Output the (x, y) coordinate of the center of the cell containing the given text.  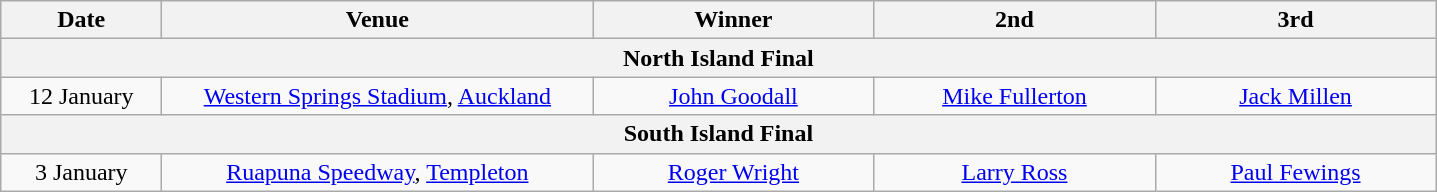
Roger Wright (734, 172)
Venue (378, 20)
Date (82, 20)
Larry Ross (1014, 172)
John Goodall (734, 96)
3rd (1296, 20)
Jack Millen (1296, 96)
Western Springs Stadium, Auckland (378, 96)
2nd (1014, 20)
12 January (82, 96)
3 January (82, 172)
Paul Fewings (1296, 172)
South Island Final (718, 134)
North Island Final (718, 58)
Ruapuna Speedway, Templeton (378, 172)
Mike Fullerton (1014, 96)
Winner (734, 20)
